Scan for the cell matching the given text and deliver its (x, y) coordinate at center. 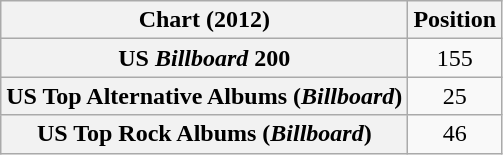
25 (455, 96)
US Top Alternative Albums (Billboard) (204, 96)
US Top Rock Albums (Billboard) (204, 134)
Position (455, 20)
155 (455, 58)
Chart (2012) (204, 20)
46 (455, 134)
US Billboard 200 (204, 58)
